Locate the cell with the specified text and output its [x, y] center coordinate. 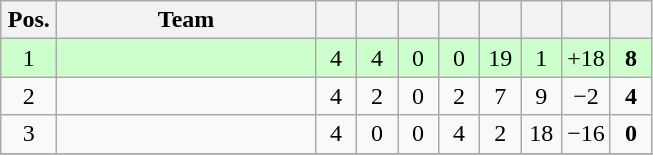
−2 [586, 96]
9 [542, 96]
+18 [586, 58]
Pos. [29, 20]
8 [630, 58]
7 [500, 96]
Team [186, 20]
19 [500, 58]
−16 [586, 134]
3 [29, 134]
18 [542, 134]
